Find where the given text appears and provide that cell's center as [X, Y] coordinate. 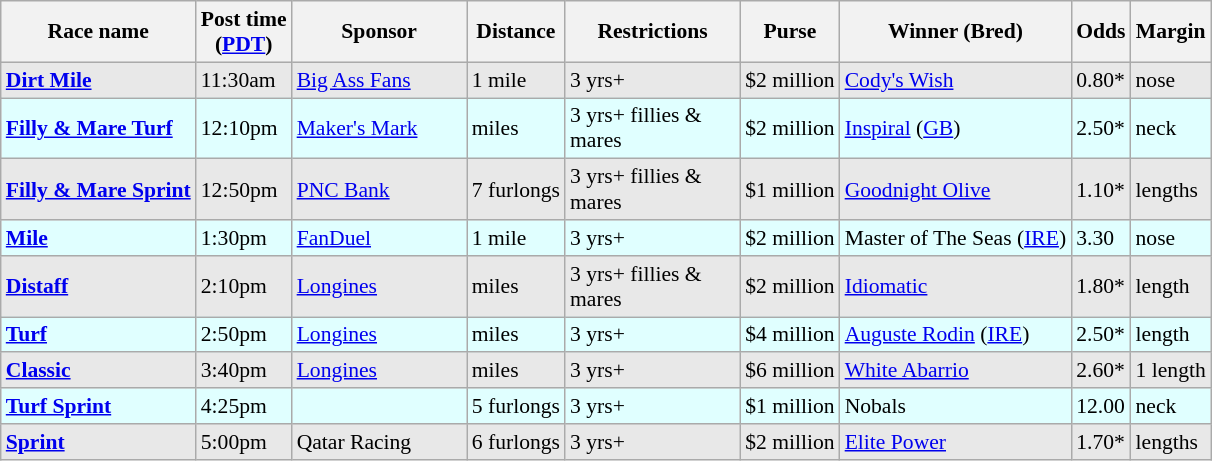
Post time (PDT) [244, 32]
Auguste Rodin (IRE) [956, 335]
$6 million [790, 371]
Classic [98, 371]
5 furlongs [516, 406]
1.10* [1100, 190]
Inspiral (GB) [956, 128]
1:30pm [244, 238]
FanDuel [380, 238]
Master of The Seas (IRE) [956, 238]
Turf [98, 335]
2.60* [1100, 371]
0.80* [1100, 80]
Restrictions [652, 32]
White Abarrio [956, 371]
3.30 [1100, 238]
1 length [1171, 371]
Mile [98, 238]
1.80* [1100, 286]
5:00pm [244, 442]
11:30am [244, 80]
Nobals [956, 406]
2:50pm [244, 335]
7 furlongs [516, 190]
Distance [516, 32]
Distaff [98, 286]
Filly & Mare Turf [98, 128]
Race name [98, 32]
12:10pm [244, 128]
Odds [1100, 32]
Filly & Mare Sprint [98, 190]
Margin [1171, 32]
Winner (Bred) [956, 32]
Sponsor [380, 32]
Turf Sprint [98, 406]
Cody's Wish [956, 80]
Goodnight Olive [956, 190]
12.00 [1100, 406]
4:25pm [244, 406]
Dirt Mile [98, 80]
12:50pm [244, 190]
$4 million [790, 335]
Sprint [98, 442]
Elite Power [956, 442]
Idiomatic [956, 286]
Qatar Racing [380, 442]
6 furlongs [516, 442]
2:10pm [244, 286]
PNC Bank [380, 190]
Big Ass Fans [380, 80]
1.70* [1100, 442]
3:40pm [244, 371]
Purse [790, 32]
Maker's Mark [380, 128]
